Provide the (X, Y) coordinate of the cell's center where the given text is located.  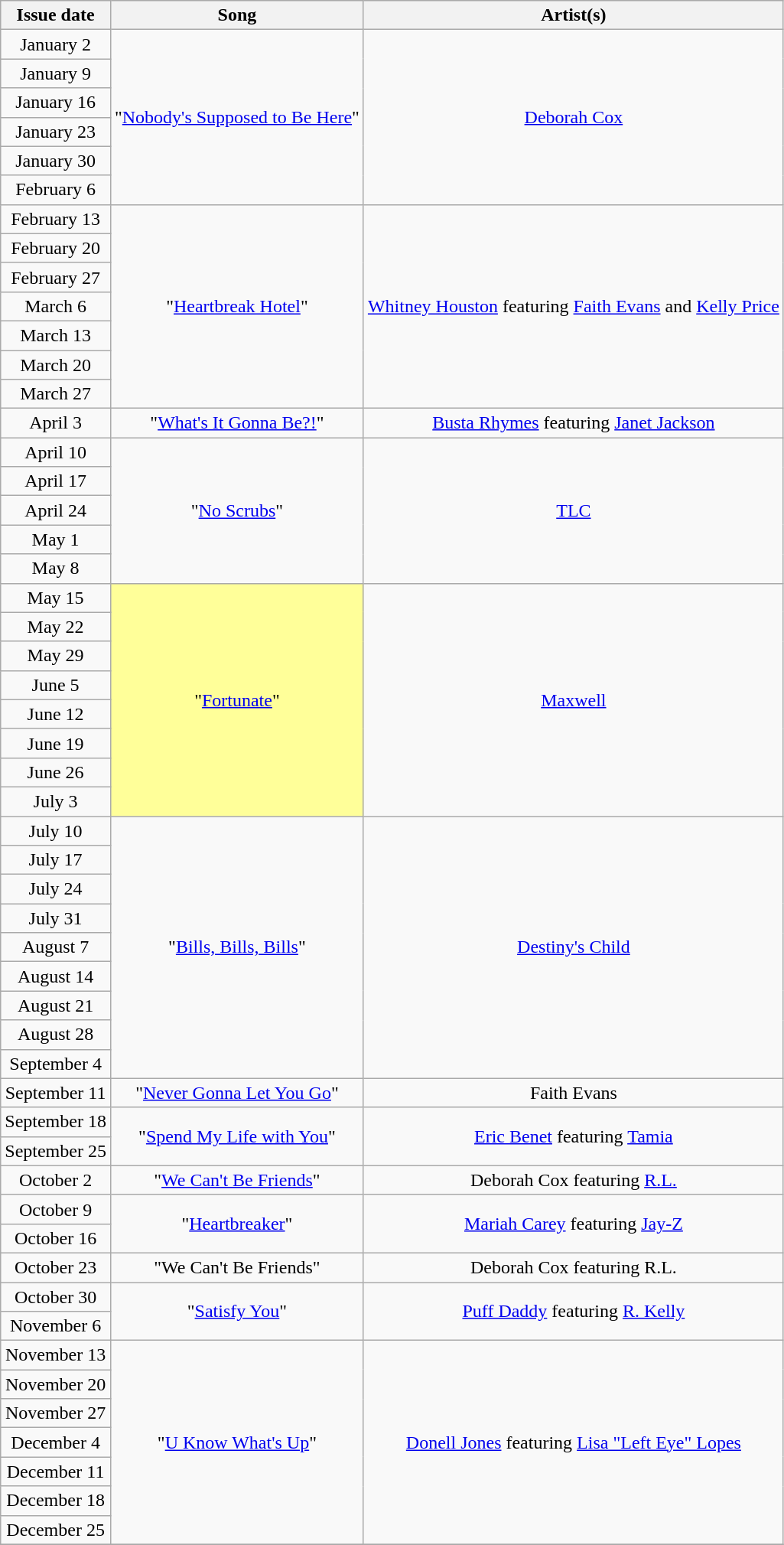
June 5 (56, 685)
Busta Rhymes featuring Janet Jackson (574, 423)
Artist(s) (574, 15)
February 13 (56, 219)
Whitney Houston featuring Faith Evans and Kelly Price (574, 306)
March 13 (56, 335)
December 4 (56, 1442)
January 30 (56, 161)
"U Know What's Up" (237, 1442)
"What's It Gonna Be?!" (237, 423)
Maxwell (574, 699)
September 11 (56, 1093)
October 9 (56, 1209)
July 17 (56, 860)
December 25 (56, 1530)
June 26 (56, 772)
August 14 (56, 976)
October 16 (56, 1238)
September 25 (56, 1151)
November 27 (56, 1413)
October 2 (56, 1180)
September 18 (56, 1122)
May 29 (56, 656)
April 24 (56, 510)
April 10 (56, 452)
August 7 (56, 947)
"Heartbreaker" (237, 1224)
January 23 (56, 132)
November 13 (56, 1355)
May 15 (56, 598)
February 20 (56, 248)
December 11 (56, 1472)
December 18 (56, 1501)
October 23 (56, 1267)
March 27 (56, 394)
Mariah Carey featuring Jay-Z (574, 1224)
Song (237, 15)
"No Scrubs" (237, 510)
June 12 (56, 714)
July 3 (56, 801)
August 21 (56, 1006)
Issue date (56, 15)
Destiny's Child (574, 947)
November 20 (56, 1384)
May 8 (56, 569)
June 19 (56, 743)
April 17 (56, 481)
"Bills, Bills, Bills" (237, 947)
April 3 (56, 423)
"Spend My Life with You" (237, 1136)
Donell Jones featuring Lisa "Left Eye" Lopes (574, 1442)
"Nobody's Supposed to Be Here" (237, 117)
"Fortunate" (237, 699)
Deborah Cox (574, 117)
July 10 (56, 830)
March 6 (56, 306)
May 1 (56, 539)
Eric Benet featuring Tamia (574, 1136)
Faith Evans (574, 1093)
September 4 (56, 1064)
January 9 (56, 73)
July 24 (56, 889)
"Never Gonna Let You Go" (237, 1093)
November 6 (56, 1326)
February 27 (56, 277)
August 28 (56, 1035)
TLC (574, 510)
February 6 (56, 190)
March 20 (56, 365)
October 30 (56, 1297)
January 16 (56, 103)
July 31 (56, 918)
May 22 (56, 627)
Puff Daddy featuring R. Kelly (574, 1312)
January 2 (56, 44)
"Heartbreak Hotel" (237, 306)
"Satisfy You" (237, 1312)
